Scan for the cell matching the given text and deliver its (x, y) coordinate at center. 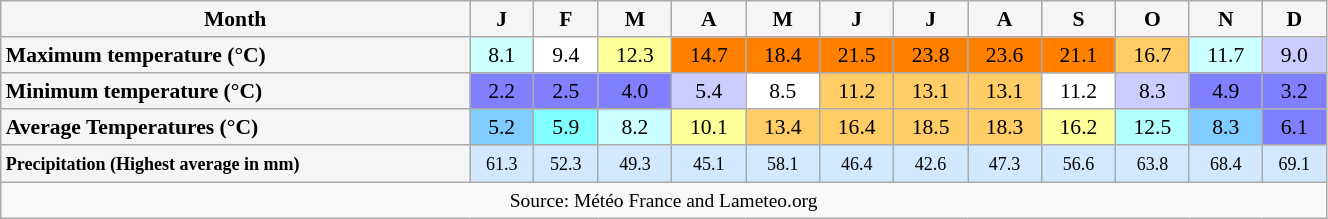
5.9 (566, 127)
10.1 (709, 127)
5.4 (709, 91)
18.4 (783, 55)
O (1152, 19)
16.2 (1078, 127)
N (1226, 19)
13.4 (783, 127)
18.5 (931, 127)
9.0 (1294, 55)
58.1 (783, 164)
63.8 (1152, 164)
49.3 (635, 164)
61.3 (502, 164)
52.3 (566, 164)
4.0 (635, 91)
4.9 (1226, 91)
Average Temperatures (°C) (236, 127)
45.1 (709, 164)
2.2 (502, 91)
S (1078, 19)
Minimum temperature (°C) (236, 91)
12.5 (1152, 127)
Maximum temperature (°C) (236, 55)
16.7 (1152, 55)
21.5 (857, 55)
18.3 (1005, 127)
42.6 (931, 164)
69.1 (1294, 164)
Precipitation (Highest average in mm) (236, 164)
21.1 (1078, 55)
F (566, 19)
14.7 (709, 55)
8.2 (635, 127)
8.1 (502, 55)
23.8 (931, 55)
68.4 (1226, 164)
16.4 (857, 127)
D (1294, 19)
3.2 (1294, 91)
47.3 (1005, 164)
9.4 (566, 55)
56.6 (1078, 164)
Month (236, 19)
11.7 (1226, 55)
8.5 (783, 91)
Source: Météo France and Lameteo.org (664, 200)
46.4 (857, 164)
2.5 (566, 91)
6.1 (1294, 127)
12.3 (635, 55)
5.2 (502, 127)
23.6 (1005, 55)
